Search for the cell housing the specified text and yield its (x, y) center coordinate. 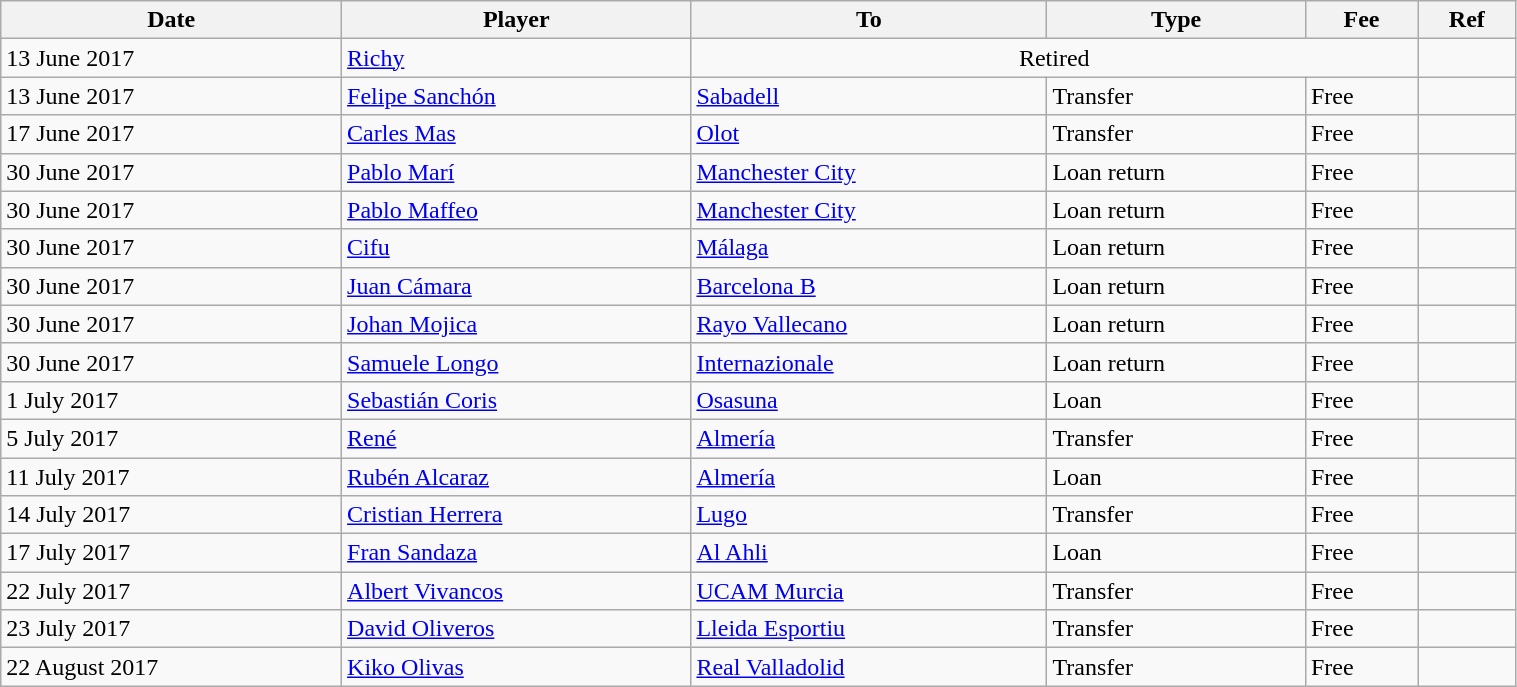
Retired (1054, 58)
René (516, 438)
14 July 2017 (172, 515)
Fran Sandaza (516, 553)
Rubén Alcaraz (516, 477)
Pablo Marí (516, 172)
Málaga (869, 248)
Richy (516, 58)
Lleida Esportiu (869, 629)
Fee (1361, 20)
Kiko Olivas (516, 667)
Sabadell (869, 96)
To (869, 20)
23 July 2017 (172, 629)
David Oliveros (516, 629)
Osasuna (869, 400)
Cristian Herrera (516, 515)
Sebastián Coris (516, 400)
Rayo Vallecano (869, 324)
Type (1176, 20)
Carles Mas (516, 134)
Pablo Maffeo (516, 210)
5 July 2017 (172, 438)
Albert Vivancos (516, 591)
17 July 2017 (172, 553)
22 August 2017 (172, 667)
Olot (869, 134)
17 June 2017 (172, 134)
22 July 2017 (172, 591)
UCAM Murcia (869, 591)
Al Ahli (869, 553)
11 July 2017 (172, 477)
Real Valladolid (869, 667)
1 July 2017 (172, 400)
Johan Mojica (516, 324)
Juan Cámara (516, 286)
Lugo (869, 515)
Player (516, 20)
Date (172, 20)
Internazionale (869, 362)
Cifu (516, 248)
Ref (1467, 20)
Samuele Longo (516, 362)
Felipe Sanchón (516, 96)
Barcelona B (869, 286)
